Search for the cell housing the specified text and yield its [X, Y] center coordinate. 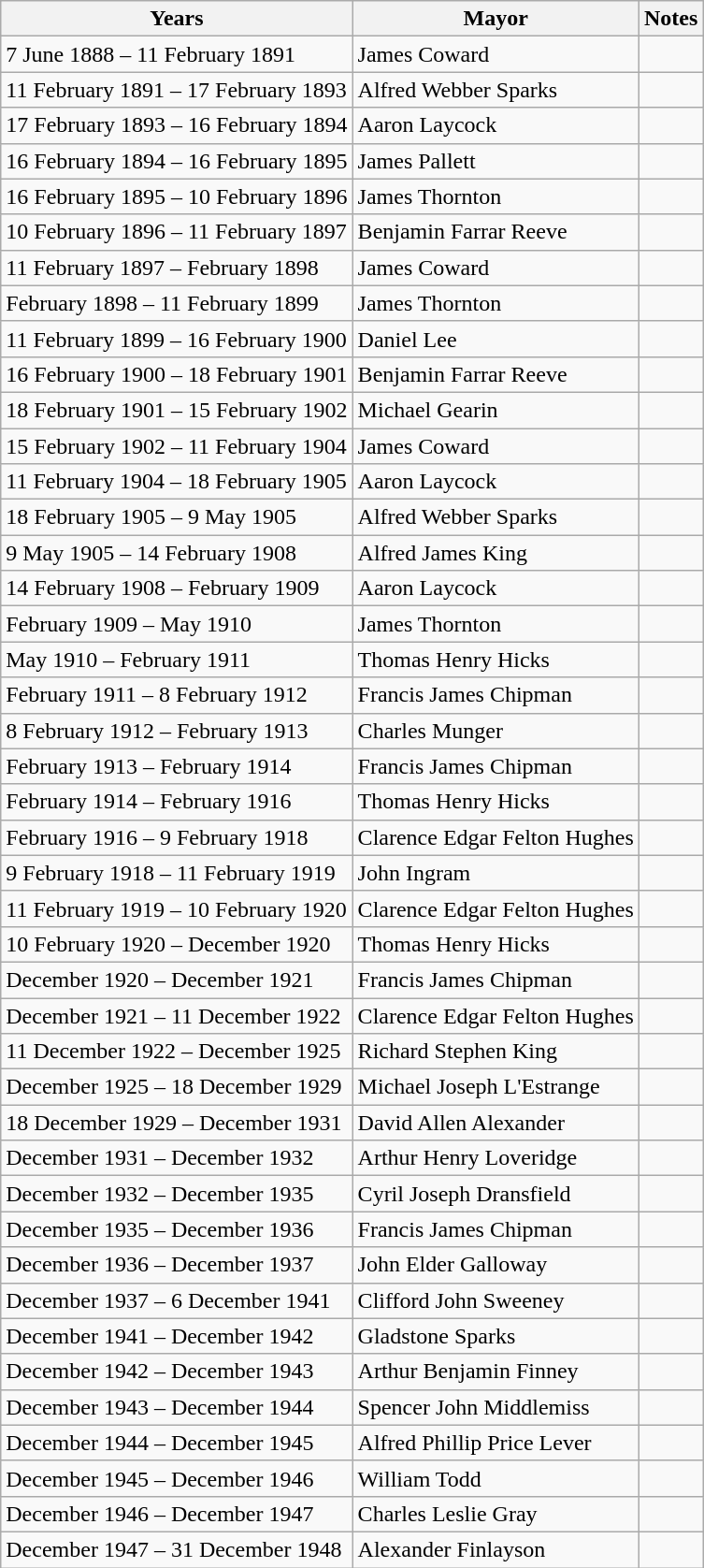
December 1920 – December 1921 [177, 980]
December 1921 – 11 December 1922 [177, 1015]
Michael Gearin [496, 410]
James Pallett [496, 161]
Notes [670, 19]
December 1943 – December 1944 [177, 1407]
Richard Stephen King [496, 1052]
December 1937 – 6 December 1941 [177, 1300]
Gladstone Sparks [496, 1336]
17 February 1893 – 16 February 1894 [177, 125]
Michael Joseph L'Estrange [496, 1087]
February 1916 – 9 February 1918 [177, 837]
February 1913 – February 1914 [177, 766]
Daniel Lee [496, 339]
December 1942 – December 1943 [177, 1372]
December 1944 – December 1945 [177, 1443]
December 1941 – December 1942 [177, 1336]
7 June 1888 – 11 February 1891 [177, 54]
December 1947 – 31 December 1948 [177, 1549]
Arthur Henry Loveridge [496, 1158]
December 1931 – December 1932 [177, 1158]
11 February 1899 – 16 February 1900 [177, 339]
Alfred Phillip Price Lever [496, 1443]
Clifford John Sweeney [496, 1300]
18 February 1901 – 15 February 1902 [177, 410]
Years [177, 19]
18 February 1905 – 9 May 1905 [177, 517]
9 May 1905 – 14 February 1908 [177, 553]
11 February 1891 – 17 February 1893 [177, 90]
11 February 1897 – February 1898 [177, 268]
David Allen Alexander [496, 1123]
18 December 1929 – December 1931 [177, 1123]
December 1946 – December 1947 [177, 1514]
10 February 1920 – December 1920 [177, 944]
16 February 1894 – 16 February 1895 [177, 161]
February 1914 – February 1916 [177, 802]
December 1932 – December 1935 [177, 1194]
8 February 1912 – February 1913 [177, 731]
16 February 1900 – 18 February 1901 [177, 374]
December 1936 – December 1937 [177, 1265]
Cyril Joseph Dransfield [496, 1194]
9 February 1918 – 11 February 1919 [177, 873]
February 1909 – May 1910 [177, 624]
Spencer John Middlemiss [496, 1407]
December 1925 – 18 December 1929 [177, 1087]
11 February 1904 – 18 February 1905 [177, 482]
Alexander Finlayson [496, 1549]
14 February 1908 – February 1909 [177, 588]
May 1910 – February 1911 [177, 660]
10 February 1896 – 11 February 1897 [177, 232]
John Ingram [496, 873]
16 February 1895 – 10 February 1896 [177, 196]
Alfred James King [496, 553]
December 1945 – December 1946 [177, 1478]
February 1911 – 8 February 1912 [177, 695]
Charles Leslie Gray [496, 1514]
Arthur Benjamin Finney [496, 1372]
John Elder Galloway [496, 1265]
February 1898 – 11 February 1899 [177, 303]
Mayor [496, 19]
December 1935 – December 1936 [177, 1229]
11 December 1922 – December 1925 [177, 1052]
Charles Munger [496, 731]
11 February 1919 – 10 February 1920 [177, 908]
15 February 1902 – 11 February 1904 [177, 446]
William Todd [496, 1478]
